From the cell containing the given text, extract its center point as [X, Y] coordinate. 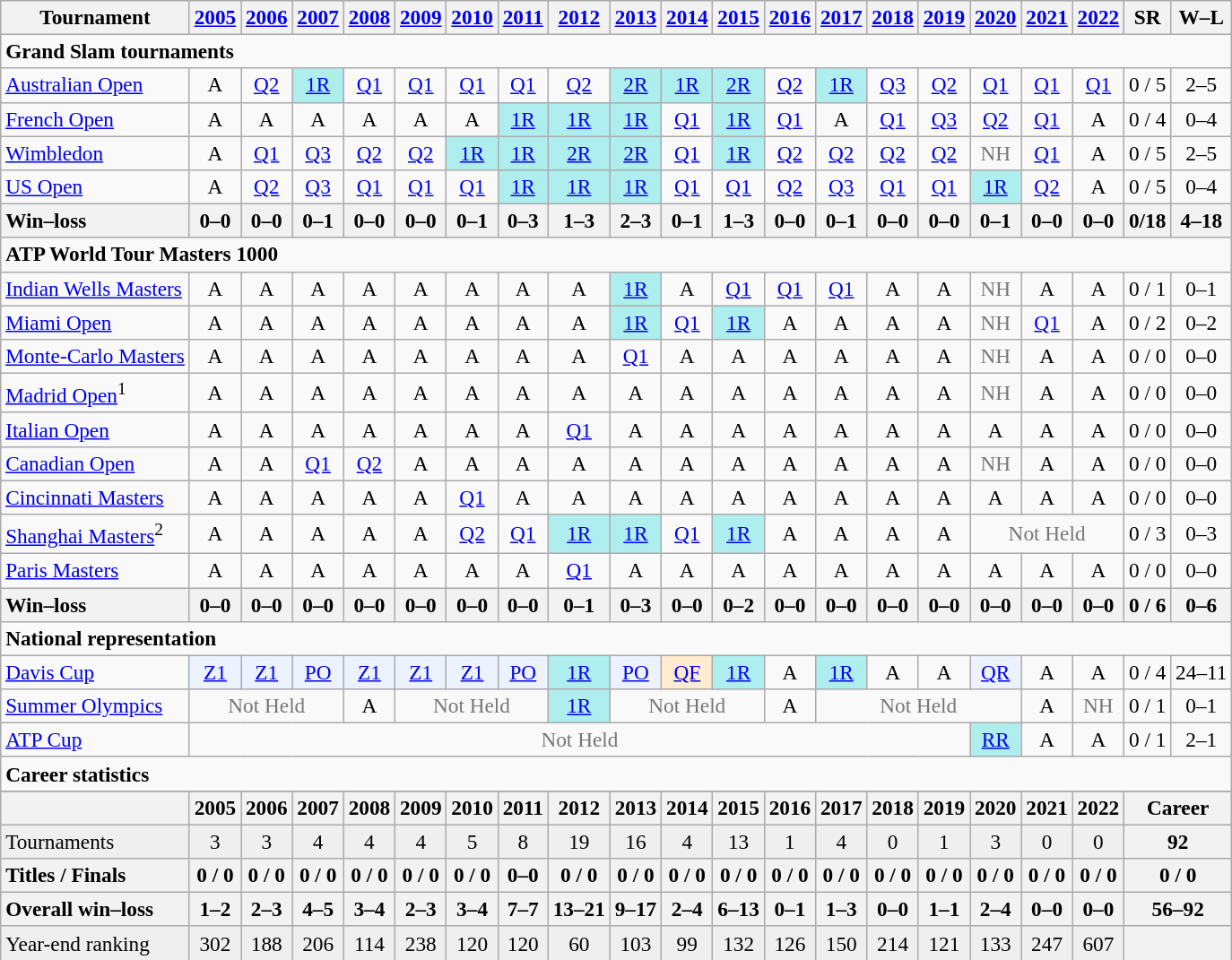
Shanghai Masters2 [95, 533]
0 / 2 [1148, 322]
French Open [95, 119]
206 [317, 943]
QR [995, 672]
8 [523, 842]
Madrid Open1 [95, 393]
Overall win–loss [95, 909]
247 [1047, 943]
126 [789, 943]
Career statistics [617, 774]
132 [739, 943]
24–11 [1202, 672]
Wimbledon [95, 152]
238 [421, 943]
302 [215, 943]
60 [579, 943]
121 [943, 943]
Australian Open [95, 85]
9–17 [635, 909]
0 / 6 [1148, 604]
103 [635, 943]
214 [893, 943]
5 [472, 842]
W–L [1202, 17]
ATP World Tour Masters 1000 [617, 255]
7–7 [523, 909]
National representation [617, 638]
133 [995, 943]
0/18 [1148, 221]
Summer Olympics [95, 705]
188 [267, 943]
Titles / Finals [95, 875]
Davis Cup [95, 672]
4–18 [1202, 221]
Canadian Open [95, 463]
RR [995, 739]
Indian Wells Masters [95, 289]
Tournament [95, 17]
Year-end ranking [95, 943]
Paris Masters [95, 570]
Career [1178, 808]
ATP Cup [95, 739]
150 [841, 943]
16 [635, 842]
607 [1098, 943]
99 [687, 943]
2–1 [1202, 739]
4–5 [317, 909]
Italian Open [95, 429]
Miami Open [95, 322]
SR [1148, 17]
Grand Slam tournaments [617, 51]
1–2 [215, 909]
1–1 [943, 909]
Monte-Carlo Masters [95, 356]
13–21 [579, 909]
US Open [95, 186]
6–13 [739, 909]
13 [739, 842]
QF [687, 672]
56–92 [1178, 909]
0–6 [1202, 604]
0 / 3 [1148, 533]
Cincinnati Masters [95, 497]
19 [579, 842]
Tournaments [95, 842]
114 [369, 943]
92 [1178, 842]
